Pinpoint the cell where the given text exists, returning its (X, Y) midpoint coordinate. 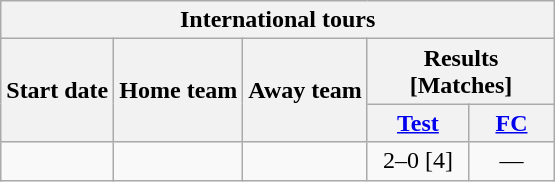
Results [Matches] (460, 72)
International tours (278, 20)
— (511, 161)
Test (418, 123)
FC (511, 123)
Home team (178, 90)
2–0 [4] (418, 161)
Away team (306, 90)
Start date (58, 90)
